Detect which cell encompasses the target text, then output its (x, y) center coordinate. 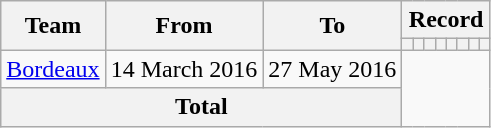
Total (202, 107)
27 May 2016 (332, 69)
To (332, 26)
14 March 2016 (184, 69)
From (184, 26)
Team (53, 26)
Bordeaux (53, 69)
Record (446, 20)
